Search for the cell housing the specified text and yield its [X, Y] center coordinate. 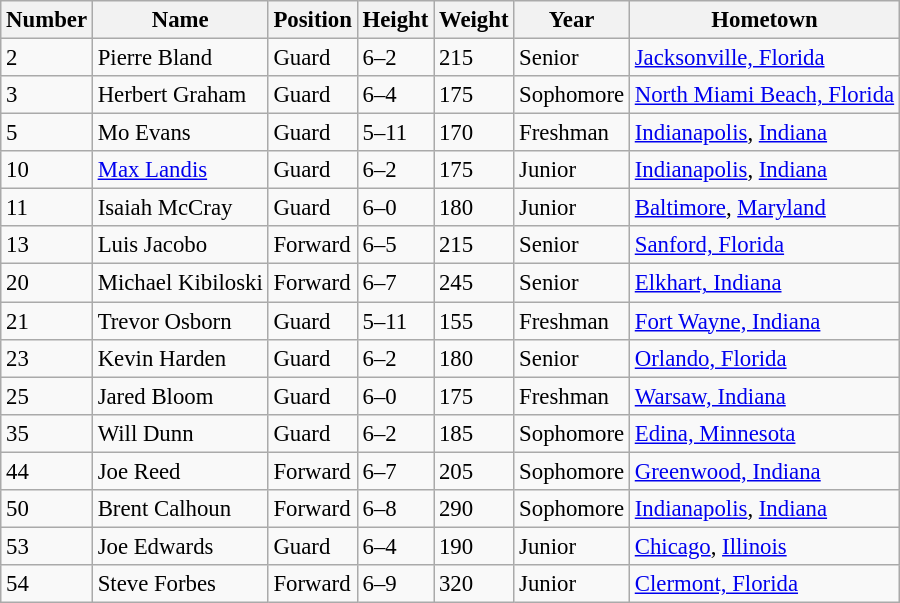
Sanford, Florida [764, 245]
Mo Evans [180, 133]
Joe Edwards [180, 546]
Height [395, 20]
Chicago, Illinois [764, 546]
10 [47, 170]
North Miami Beach, Florida [764, 95]
Year [572, 20]
Jared Bloom [180, 396]
Steve Forbes [180, 584]
Kevin Harden [180, 358]
50 [47, 509]
44 [47, 471]
20 [47, 283]
Position [312, 20]
Edina, Minnesota [764, 433]
Herbert Graham [180, 95]
Orlando, Florida [764, 358]
170 [474, 133]
3 [47, 95]
185 [474, 433]
Pierre Bland [180, 58]
23 [47, 358]
53 [47, 546]
5 [47, 133]
Joe Reed [180, 471]
Brent Calhoun [180, 509]
6–9 [395, 584]
6–5 [395, 245]
35 [47, 433]
Weight [474, 20]
Trevor Osborn [180, 321]
Elkhart, Indiana [764, 283]
2 [47, 58]
Michael Kibiloski [180, 283]
190 [474, 546]
Warsaw, Indiana [764, 396]
25 [47, 396]
Greenwood, Indiana [764, 471]
Jacksonville, Florida [764, 58]
205 [474, 471]
Hometown [764, 20]
Isaiah McCray [180, 208]
155 [474, 321]
11 [47, 208]
21 [47, 321]
Max Landis [180, 170]
Luis Jacobo [180, 245]
245 [474, 283]
Name [180, 20]
Will Dunn [180, 433]
54 [47, 584]
6–8 [395, 509]
320 [474, 584]
13 [47, 245]
Fort Wayne, Indiana [764, 321]
Clermont, Florida [764, 584]
290 [474, 509]
Baltimore, Maryland [764, 208]
Number [47, 20]
